Search for the cell housing the specified text and yield its [X, Y] center coordinate. 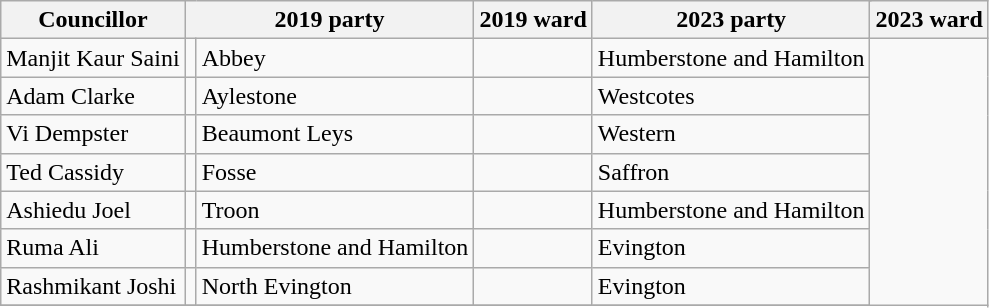
Vi Dempster [93, 134]
North Evington [335, 286]
Rashmikant Joshi [93, 286]
Ruma Ali [93, 248]
Aylestone [335, 96]
2019 party [330, 20]
Fosse [335, 172]
Ted Cassidy [93, 172]
2023 ward [929, 20]
Ashiedu Joel [93, 210]
Troon [335, 210]
Manjit Kaur Saini [93, 58]
Western [731, 134]
2019 ward [533, 20]
Councillor [93, 20]
Adam Clarke [93, 96]
Abbey [335, 58]
Westcotes [731, 96]
Saffron [731, 172]
2023 party [731, 20]
Beaumont Leys [335, 134]
